Provide the (X, Y) coordinate of the cell's center where the given text is located.  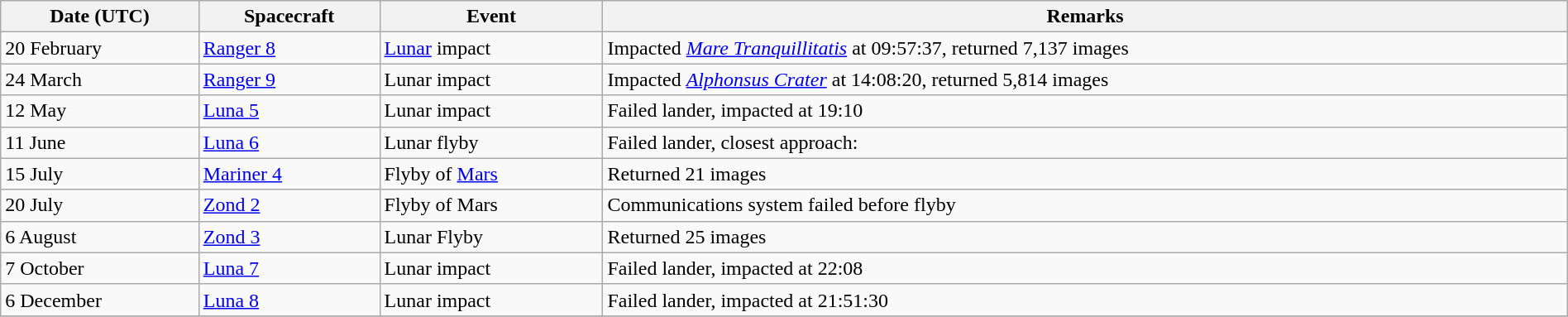
Ranger 9 (289, 79)
Date (UTC) (99, 17)
Lunar Flyby (491, 237)
Returned 21 images (1085, 174)
Failed lander, impacted at 21:51:30 (1085, 300)
Mariner 4 (289, 174)
Luna 6 (289, 142)
Returned 25 images (1085, 237)
Luna 7 (289, 268)
Event (491, 17)
Luna 5 (289, 111)
Failed lander, impacted at 19:10 (1085, 111)
Zond 2 (289, 205)
Communications system failed before flyby (1085, 205)
6 August (99, 237)
Failed lander, closest approach: (1085, 142)
20 July (99, 205)
Zond 3 (289, 237)
24 March (99, 79)
Luna 8 (289, 300)
Spacecraft (289, 17)
Lunar flyby (491, 142)
15 July (99, 174)
7 October (99, 268)
Ranger 8 (289, 48)
6 December (99, 300)
12 May (99, 111)
20 February (99, 48)
Impacted Mare Tranquillitatis at 09:57:37, returned 7,137 images (1085, 48)
11 June (99, 142)
Remarks (1085, 17)
Impacted Alphonsus Crater at 14:08:20, returned 5,814 images (1085, 79)
Failed lander, impacted at 22:08 (1085, 268)
